Return (x, y) of the center of cell containing provided text 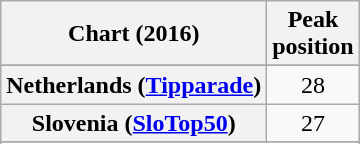
27 (313, 123)
Netherlands (Tipparade) (134, 85)
Slovenia (SloTop50) (134, 123)
Peakposition (313, 34)
28 (313, 85)
Chart (2016) (134, 34)
